Provide the (X, Y) coordinate of the cell's center where the given text is located.  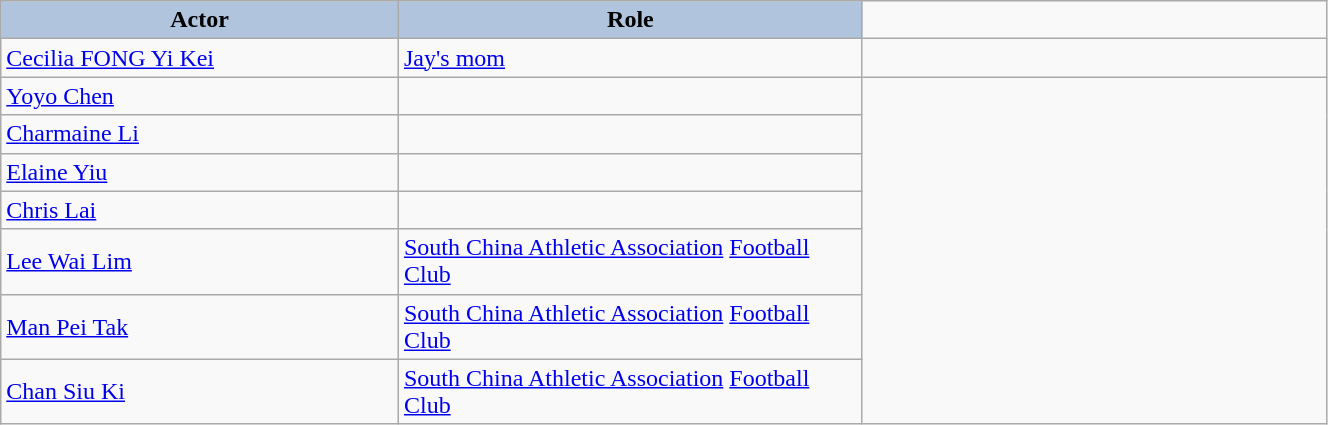
Actor (200, 20)
Lee Wai Lim (200, 262)
Jay's mom (630, 58)
Chris Lai (200, 210)
Chan Siu Ki (200, 392)
Cecilia FONG Yi Kei (200, 58)
Role (630, 20)
Charmaine Li (200, 134)
Yoyo Chen (200, 96)
Man Pei Tak (200, 326)
Elaine Yiu (200, 172)
